Return [X, Y] of the center of cell containing provided text 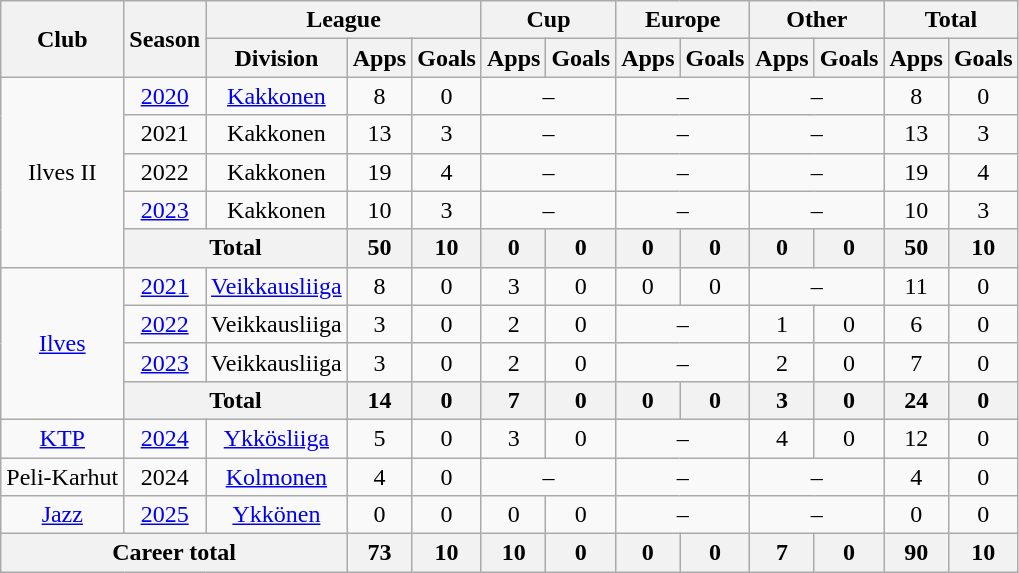
Club [62, 39]
2020 [165, 96]
24 [916, 400]
2025 [165, 515]
Season [165, 39]
Division [277, 58]
73 [379, 553]
1 [782, 324]
12 [916, 438]
90 [916, 553]
Jazz [62, 515]
Other [817, 20]
5 [379, 438]
Cup [548, 20]
KTP [62, 438]
Kolmonen [277, 477]
Ykkösliiga [277, 438]
Peli-Karhut [62, 477]
6 [916, 324]
Career total [174, 553]
League [344, 20]
Europe [683, 20]
14 [379, 400]
11 [916, 286]
Ilves II [62, 172]
Ilves [62, 343]
Ykkönen [277, 515]
